Locate the cell with the specified text and output its [X, Y] center coordinate. 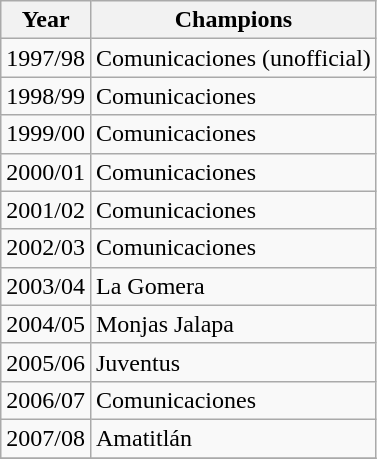
1998/99 [46, 96]
Amatitlán [233, 438]
Juventus [233, 362]
1997/98 [46, 58]
Monjas Jalapa [233, 324]
2005/06 [46, 362]
2001/02 [46, 210]
2003/04 [46, 286]
Comunicaciones (unofficial) [233, 58]
Champions [233, 20]
Year [46, 20]
2004/05 [46, 324]
1999/00 [46, 134]
La Gomera [233, 286]
2007/08 [46, 438]
2000/01 [46, 172]
2006/07 [46, 400]
2002/03 [46, 248]
